Determine the (X, Y) coordinate at the center of the cell enclosing the given text.  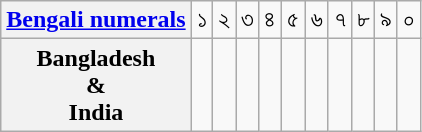
৩ (248, 20)
৭ (340, 20)
১ (202, 20)
৬ (316, 20)
Bengali numerals (96, 20)
৮ (362, 20)
০ (408, 20)
২ (224, 20)
Bangladesh&India (96, 85)
৪ (270, 20)
৫ (294, 20)
৯ (386, 20)
